Extract the [x, y] coordinate from the center of the cell holding the provided text.  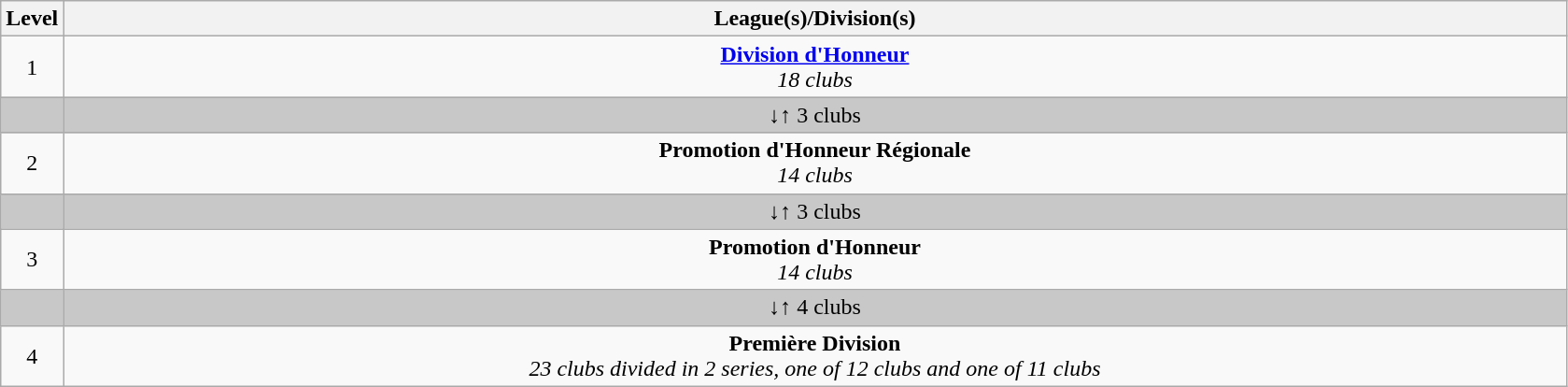
Promotion d'Honneur14 clubs [814, 260]
Première Division23 clubs divided in 2 series, one of 12 clubs and one of 11 clubs [814, 355]
Division d'Honneur18 clubs [814, 67]
1 [32, 67]
Level [32, 19]
Promotion d'Honneur Régionale14 clubs [814, 163]
3 [32, 260]
↓↑ 4 clubs [814, 308]
2 [32, 163]
4 [32, 355]
League(s)/Division(s) [814, 19]
